Pinpoint the cell where the given text exists, returning its (x, y) midpoint coordinate. 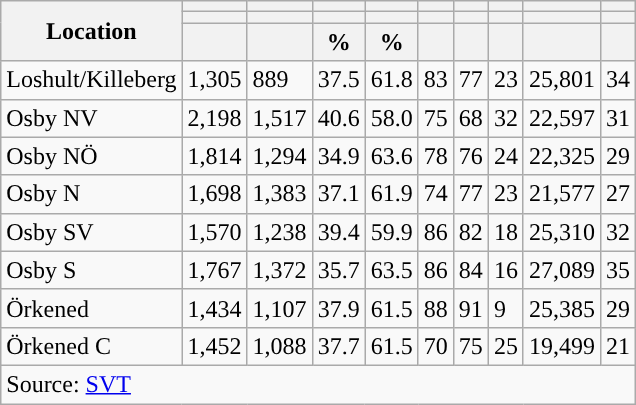
1,814 (214, 156)
37.9 (338, 308)
35.7 (338, 270)
63.5 (392, 270)
1,383 (280, 194)
37.1 (338, 194)
25 (506, 346)
35 (618, 270)
1,767 (214, 270)
61.8 (392, 80)
Osby SV (92, 232)
Location (92, 31)
1,294 (280, 156)
27,089 (562, 270)
74 (436, 194)
1,434 (214, 308)
61.9 (392, 194)
Loshult/Killeberg (92, 80)
25,801 (562, 80)
19,499 (562, 346)
Osby S (92, 270)
1,107 (280, 308)
27 (618, 194)
37.5 (338, 80)
889 (280, 80)
1,517 (280, 118)
Örkened (92, 308)
31 (618, 118)
Örkened C (92, 346)
25,310 (562, 232)
1,570 (214, 232)
Osby N (92, 194)
83 (436, 80)
63.6 (392, 156)
34.9 (338, 156)
24 (506, 156)
Osby NV (92, 118)
21,577 (562, 194)
70 (436, 346)
1,372 (280, 270)
18 (506, 232)
78 (436, 156)
22,597 (562, 118)
59.9 (392, 232)
22,325 (562, 156)
58.0 (392, 118)
16 (506, 270)
Source: SVT (318, 384)
68 (470, 118)
34 (618, 80)
1,698 (214, 194)
1,238 (280, 232)
88 (436, 308)
1,305 (214, 80)
9 (506, 308)
21 (618, 346)
1,088 (280, 346)
37.7 (338, 346)
76 (470, 156)
39.4 (338, 232)
2,198 (214, 118)
82 (470, 232)
40.6 (338, 118)
1,452 (214, 346)
91 (470, 308)
84 (470, 270)
Osby NÖ (92, 156)
25,385 (562, 308)
